Provide the (x, y) coordinate of the cell's center where the given text is located.  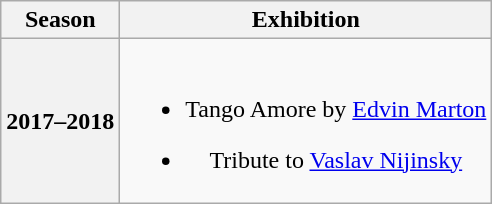
Exhibition (306, 20)
Season (60, 20)
2017–2018 (60, 121)
Tango Amore by Edvin MartonTribute to Vaslav Nijinsky (306, 121)
